Output the (x, y) coordinate of the center of the cell containing the given text.  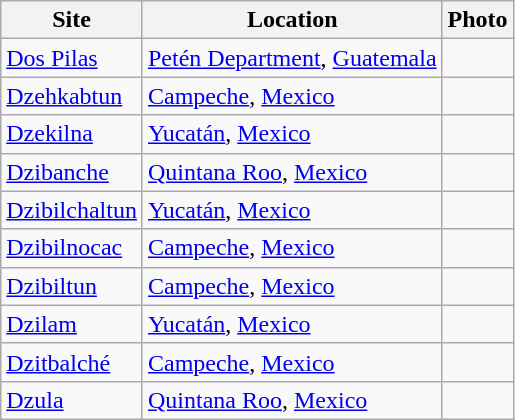
Site (72, 20)
Photo (478, 20)
Petén Department, Guatemala (292, 58)
Dzekilna (72, 134)
Dzibilnocac (72, 248)
Dzilam (72, 324)
Dzibilchaltun (72, 210)
Dzitbalché (72, 362)
Location (292, 20)
Dzula (72, 400)
Dzehkabtun (72, 96)
Dos Pilas (72, 58)
Dzibiltun (72, 286)
Dzibanche (72, 172)
